Locate the cell with the specified text and output its [x, y] center coordinate. 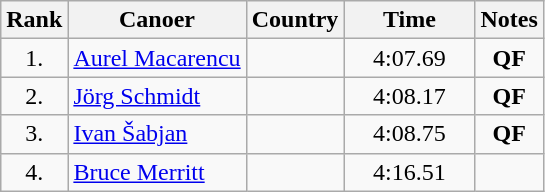
Bruce Merritt [157, 172]
4:16.51 [410, 172]
4:07.69 [410, 58]
4:08.17 [410, 96]
Notes [509, 20]
4. [34, 172]
Country [295, 20]
Time [410, 20]
Ivan Šabjan [157, 134]
1. [34, 58]
2. [34, 96]
Jörg Schmidt [157, 96]
3. [34, 134]
Aurel Macarencu [157, 58]
Canoer [157, 20]
Rank [34, 20]
4:08.75 [410, 134]
